Pinpoint the cell where the given text exists, returning its (X, Y) midpoint coordinate. 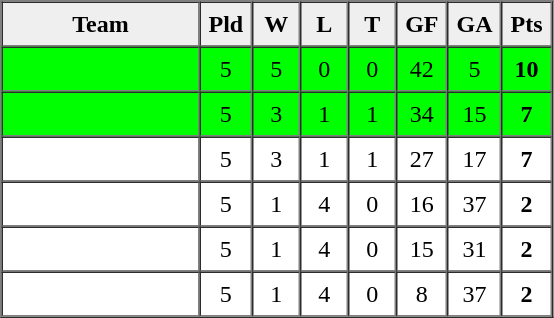
GA (475, 24)
16 (422, 204)
10 (527, 68)
17 (475, 158)
Pld (226, 24)
Team (101, 24)
W (276, 24)
42 (422, 68)
Pts (527, 24)
L (324, 24)
34 (422, 114)
GF (422, 24)
31 (475, 248)
T (372, 24)
27 (422, 158)
8 (422, 294)
